Return the (X, Y) coordinate for the center point of the cell that contains the specified text.  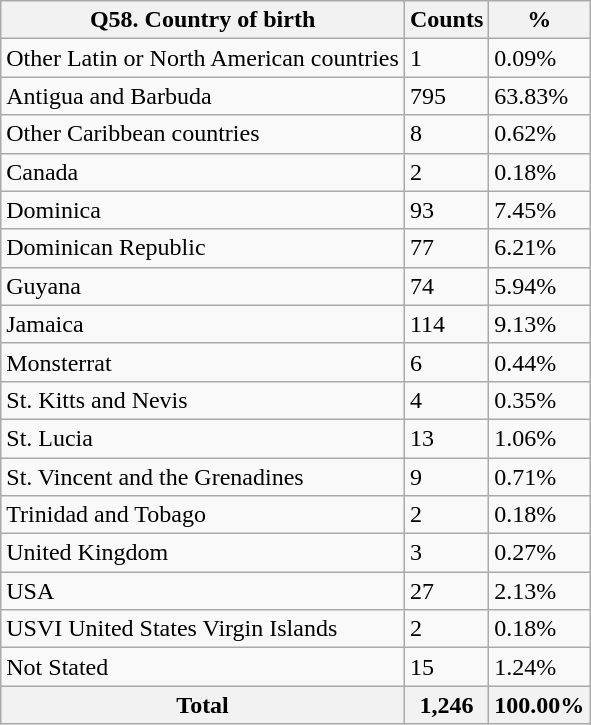
7.45% (540, 210)
Counts (446, 20)
Not Stated (203, 667)
USA (203, 591)
Dominican Republic (203, 248)
13 (446, 438)
100.00% (540, 705)
63.83% (540, 96)
Q58. Country of birth (203, 20)
6 (446, 362)
Other Caribbean countries (203, 134)
2.13% (540, 591)
Monsterrat (203, 362)
77 (446, 248)
Guyana (203, 286)
0.71% (540, 477)
0.44% (540, 362)
114 (446, 324)
5.94% (540, 286)
6.21% (540, 248)
St. Vincent and the Grenadines (203, 477)
Trinidad and Tobago (203, 515)
27 (446, 591)
Jamaica (203, 324)
0.09% (540, 58)
93 (446, 210)
9.13% (540, 324)
USVI United States Virgin Islands (203, 629)
74 (446, 286)
0.62% (540, 134)
1.06% (540, 438)
Other Latin or North American countries (203, 58)
St. Lucia (203, 438)
Canada (203, 172)
United Kingdom (203, 553)
1 (446, 58)
795 (446, 96)
Antigua and Barbuda (203, 96)
9 (446, 477)
1,246 (446, 705)
8 (446, 134)
15 (446, 667)
0.27% (540, 553)
1.24% (540, 667)
% (540, 20)
4 (446, 400)
St. Kitts and Nevis (203, 400)
3 (446, 553)
Dominica (203, 210)
Total (203, 705)
0.35% (540, 400)
